Output the [x, y] coordinate of the center of the cell containing the given text.  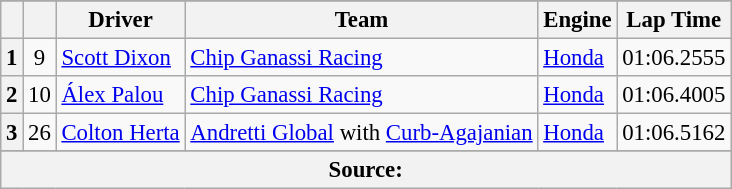
Andretti Global with Curb-Agajanian [362, 133]
01:06.4005 [674, 95]
Lap Time [674, 20]
3 [12, 133]
10 [40, 95]
01:06.5162 [674, 133]
Engine [578, 20]
Source: [366, 170]
Driver [120, 20]
Scott Dixon [120, 58]
26 [40, 133]
Colton Herta [120, 133]
Álex Palou [120, 95]
Team [362, 20]
2 [12, 95]
01:06.2555 [674, 58]
9 [40, 58]
1 [12, 58]
